Search for the cell housing the specified text and yield its [X, Y] center coordinate. 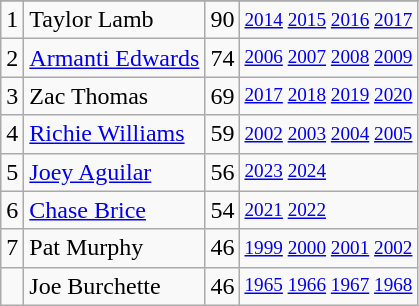
Zac Thomas [114, 96]
1 [12, 20]
59 [222, 134]
Pat Murphy [114, 248]
Armanti Edwards [114, 58]
Joey Aguilar [114, 172]
1999 2000 2001 2002 [328, 248]
1965 1966 1967 1968 [328, 286]
2017 2018 2019 2020 [328, 96]
7 [12, 248]
Joe Burchette [114, 286]
69 [222, 96]
3 [12, 96]
56 [222, 172]
90 [222, 20]
2006 2007 2008 2009 [328, 58]
Chase Brice [114, 210]
Taylor Lamb [114, 20]
6 [12, 210]
2 [12, 58]
2023 2024 [328, 172]
74 [222, 58]
5 [12, 172]
4 [12, 134]
2021 2022 [328, 210]
2014 2015 2016 2017 [328, 20]
54 [222, 210]
2002 2003 2004 2005 [328, 134]
Richie Williams [114, 134]
